Provide the (X, Y) coordinate of the cell's center where the given text is located.  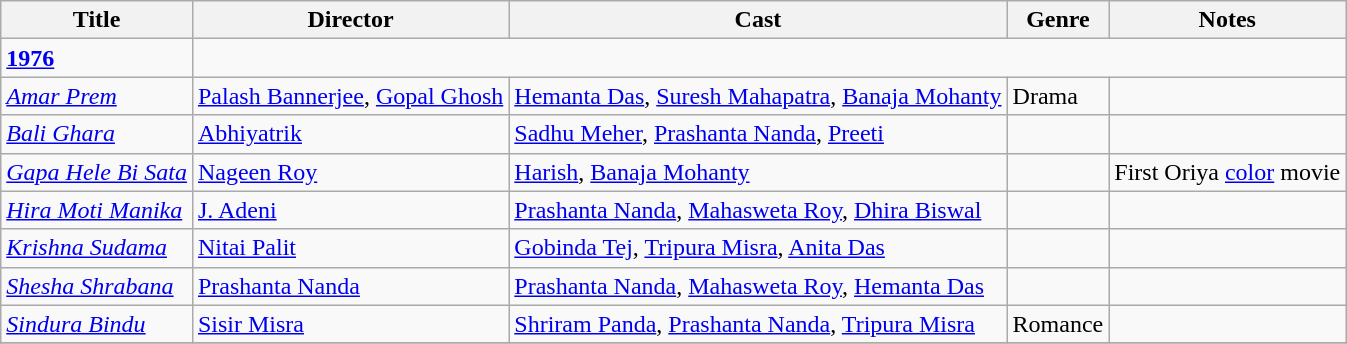
Director (350, 20)
Nageen Roy (350, 172)
Hemanta Das, Suresh Mahapatra, Banaja Mohanty (758, 96)
Palash Bannerjee, Gopal Ghosh (350, 96)
Nitai Palit (350, 248)
Krishna Sudama (97, 248)
Gobinda Tej, Tripura Misra, Anita Das (758, 248)
Harish, Banaja Mohanty (758, 172)
Amar Prem (97, 96)
Romance (1058, 324)
Title (97, 20)
Sadhu Meher, Prashanta Nanda, Preeti (758, 134)
Sisir Misra (350, 324)
First Oriya color movie (1228, 172)
Notes (1228, 20)
Hira Moti Manika (97, 210)
Drama (1058, 96)
Prashanta Nanda, Mahasweta Roy, Hemanta Das (758, 286)
Shesha Shrabana (97, 286)
Gapa Hele Bi Sata (97, 172)
Sindura Bindu (97, 324)
Bali Ghara (97, 134)
Prashanta Nanda, Mahasweta Roy, Dhira Biswal (758, 210)
Shriram Panda, Prashanta Nanda, Tripura Misra (758, 324)
Cast (758, 20)
Abhiyatrik (350, 134)
Prashanta Nanda (350, 286)
Genre (1058, 20)
J. Adeni (350, 210)
1976 (97, 58)
